Search for the cell housing the specified text and yield its [x, y] center coordinate. 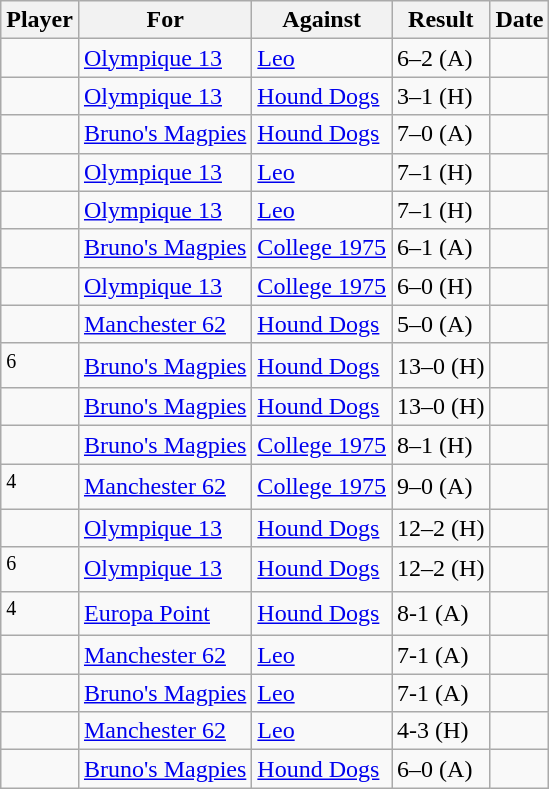
9–0 (A) [441, 486]
4-3 (H) [441, 731]
3–1 (H) [441, 96]
5–0 (A) [441, 324]
Europa Point [164, 614]
7–0 (A) [441, 134]
Against [322, 20]
Player [40, 20]
For [164, 20]
Result [441, 20]
8-1 (A) [441, 614]
Date [520, 20]
8–1 (H) [441, 445]
6–2 (A) [441, 58]
6–1 (A) [441, 248]
6–0 (A) [441, 769]
6–0 (H) [441, 286]
